Detect which cell encompasses the target text, then output its [X, Y] center coordinate. 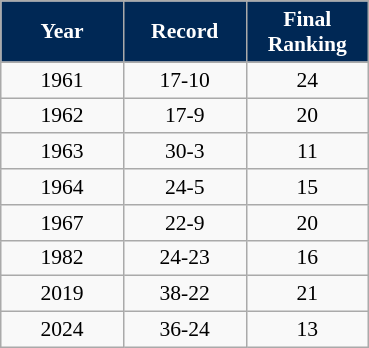
22-9 [184, 223]
16 [308, 258]
36-24 [184, 330]
2019 [62, 294]
21 [308, 294]
1961 [62, 80]
24-23 [184, 258]
2024 [62, 330]
Record [184, 32]
38-22 [184, 294]
1982 [62, 258]
1962 [62, 116]
Year [62, 32]
30-3 [184, 152]
11 [308, 152]
24-5 [184, 187]
15 [308, 187]
17-9 [184, 116]
1964 [62, 187]
Final Ranking [308, 32]
17-10 [184, 80]
1967 [62, 223]
13 [308, 330]
24 [308, 80]
1963 [62, 152]
